Scan for the cell matching the given text and deliver its (x, y) coordinate at center. 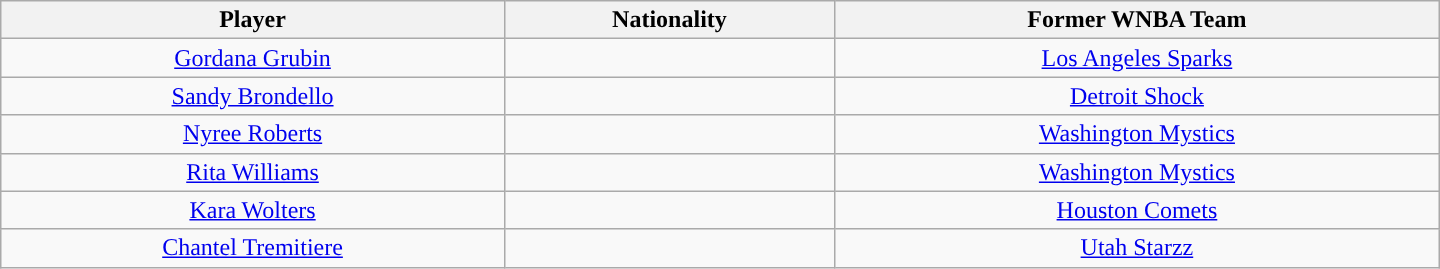
Houston Comets (1138, 210)
Chantel Tremitiere (253, 248)
Sandy Brondello (253, 96)
Kara Wolters (253, 210)
Player (253, 20)
Nationality (669, 20)
Rita Williams (253, 172)
Utah Starzz (1138, 248)
Detroit Shock (1138, 96)
Gordana Grubin (253, 58)
Los Angeles Sparks (1138, 58)
Former WNBA Team (1138, 20)
Nyree Roberts (253, 134)
